Provide the (X, Y) coordinate of the cell's center where the given text is located.  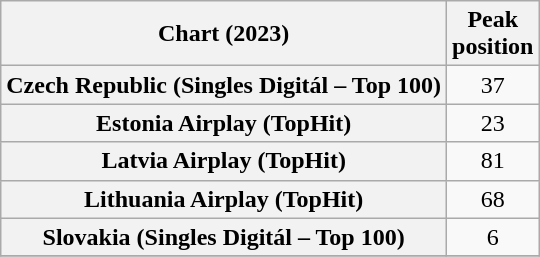
23 (493, 123)
Chart (2023) (224, 34)
Lithuania Airplay (TopHit) (224, 199)
Slovakia (Singles Digitál – Top 100) (224, 237)
68 (493, 199)
37 (493, 85)
Peakposition (493, 34)
Latvia Airplay (TopHit) (224, 161)
81 (493, 161)
Estonia Airplay (TopHit) (224, 123)
6 (493, 237)
Czech Republic (Singles Digitál – Top 100) (224, 85)
